Pinpoint the cell where the given text exists, returning its [X, Y] midpoint coordinate. 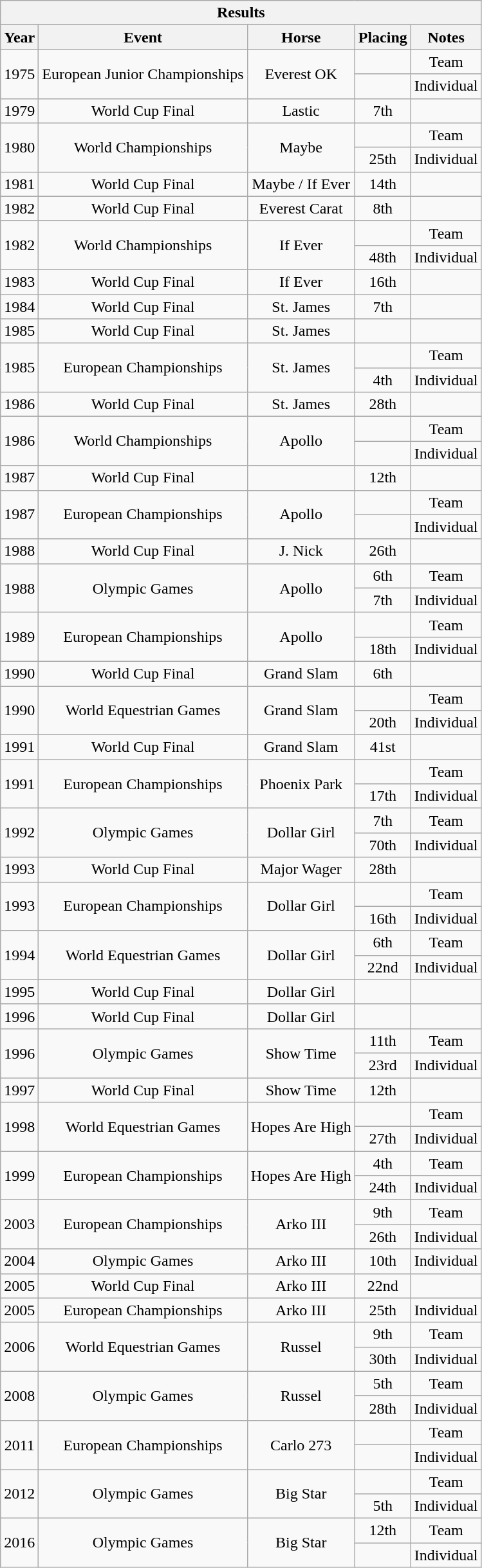
30th [382, 1359]
Results [241, 13]
1995 [19, 992]
Placing [382, 37]
Phoenix Park [301, 784]
J. Nick [301, 551]
2008 [19, 1396]
Maybe / If Ever [301, 184]
1979 [19, 111]
11th [382, 1041]
8th [382, 208]
1992 [19, 833]
2006 [19, 1347]
1997 [19, 1090]
Event [143, 37]
1999 [19, 1176]
Lastic [301, 111]
24th [382, 1188]
41st [382, 747]
European Junior Championships [143, 74]
1975 [19, 74]
18th [382, 649]
Notes [446, 37]
70th [382, 845]
1998 [19, 1127]
Carlo 273 [301, 1445]
2012 [19, 1493]
48th [382, 257]
1983 [19, 282]
2004 [19, 1261]
Horse [301, 37]
14th [382, 184]
20th [382, 723]
27th [382, 1139]
2016 [19, 1543]
Everest Carat [301, 208]
Year [19, 37]
Major Wager [301, 870]
23rd [382, 1065]
2011 [19, 1445]
1981 [19, 184]
1984 [19, 307]
2003 [19, 1225]
1989 [19, 637]
1994 [19, 955]
1980 [19, 147]
Maybe [301, 147]
Everest OK [301, 74]
17th [382, 796]
10th [382, 1261]
